Scan for the cell matching the given text and deliver its (x, y) coordinate at center. 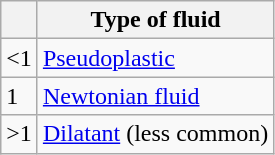
<1 (20, 58)
Pseudoplastic (155, 58)
1 (20, 96)
Type of fluid (155, 20)
>1 (20, 134)
Newtonian fluid (155, 96)
Dilatant (less common) (155, 134)
